Locate the cell with the specified text and output its (X, Y) center coordinate. 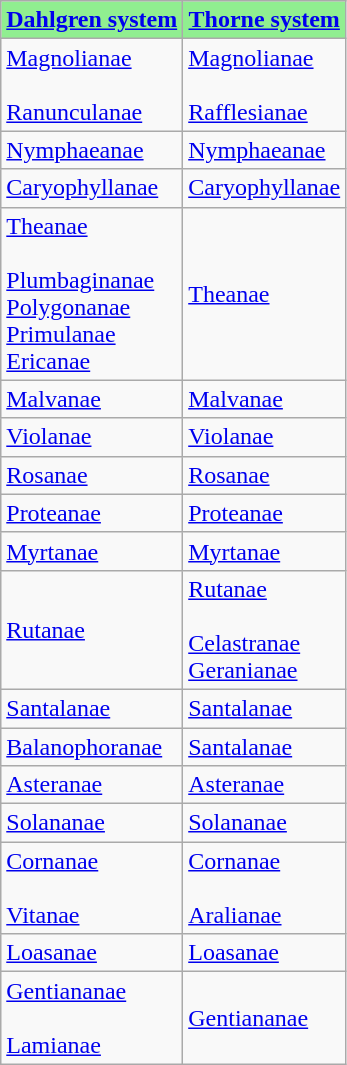
MagnolianaeRafflesianae (264, 85)
MagnolianaeRanunculanae (92, 85)
Theanae (264, 294)
Thorne system (264, 20)
Rutanae (92, 630)
Dahlgren system (92, 20)
CornanaeVitanae (92, 888)
TheanaePlumbaginanae Polygonanae Primulanae Ericanae (92, 294)
CornanaeAralianae (264, 888)
Gentiananae (264, 1018)
RutanaeCelastranae Geranianae (264, 630)
GentiananaeLamianae (92, 1018)
Balanophoranae (92, 747)
